Return [x, y] of the center of cell containing provided text 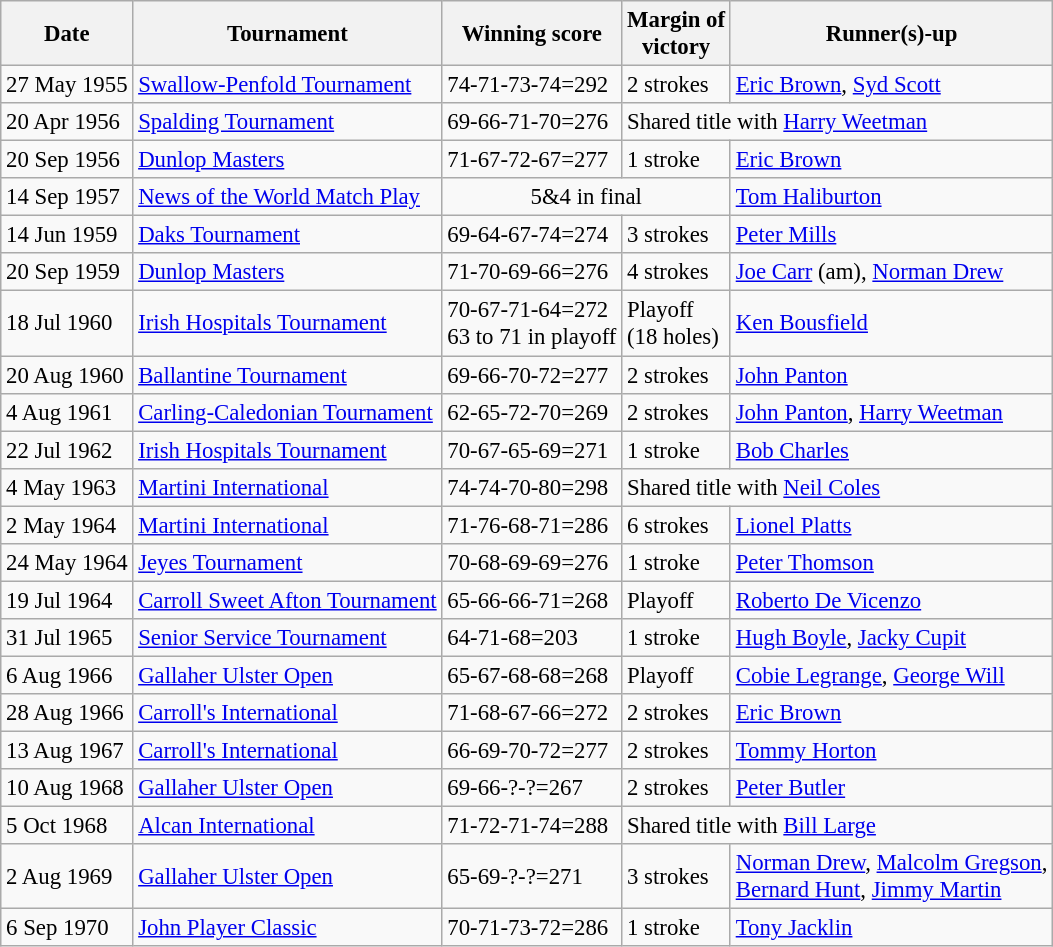
Peter Mills [891, 235]
10 Aug 1968 [67, 788]
5&4 in final [586, 197]
Alcan International [288, 826]
Joe Carr (am), Norman Drew [891, 273]
Eric Brown, Syd Scott [891, 85]
24 May 1964 [67, 563]
Norman Drew, Malcolm Gregson, Bernard Hunt, Jimmy Martin [891, 876]
71-68-67-66=272 [532, 713]
Bob Charles [891, 450]
Daks Tournament [288, 235]
John Panton, Harry Weetman [891, 412]
News of the World Match Play [288, 197]
69-66-71-70=276 [532, 122]
Ballantine Tournament [288, 375]
19 Jul 1964 [67, 600]
22 Jul 1962 [67, 450]
14 Jun 1959 [67, 235]
Peter Butler [891, 788]
Swallow-Penfold Tournament [288, 85]
2 May 1964 [67, 525]
Hugh Boyle, Jacky Cupit [891, 638]
31 Jul 1965 [67, 638]
71-72-71-74=288 [532, 826]
20 Sep 1959 [67, 273]
Carling-Caledonian Tournament [288, 412]
6 Sep 1970 [67, 928]
65-69-?-?=271 [532, 876]
Roberto De Vicenzo [891, 600]
Playoff(18 holes) [676, 324]
74-71-73-74=292 [532, 85]
74-74-70-80=298 [532, 487]
70-71-73-72=286 [532, 928]
Winning score [532, 34]
Cobie Legrange, George Will [891, 675]
27 May 1955 [67, 85]
65-67-68-68=268 [532, 675]
Shared title with Neil Coles [838, 487]
18 Jul 1960 [67, 324]
4 Aug 1961 [67, 412]
70-67-71-64=27263 to 71 in playoff [532, 324]
4 strokes [676, 273]
62-65-72-70=269 [532, 412]
2 Aug 1969 [67, 876]
69-64-67-74=274 [532, 235]
Shared title with Bill Large [838, 826]
20 Aug 1960 [67, 375]
6 Aug 1966 [67, 675]
14 Sep 1957 [67, 197]
69-66-?-?=267 [532, 788]
20 Sep 1956 [67, 160]
71-67-72-67=277 [532, 160]
Senior Service Tournament [288, 638]
65-66-66-71=268 [532, 600]
John Panton [891, 375]
Ken Bousfield [891, 324]
4 May 1963 [67, 487]
5 Oct 1968 [67, 826]
70-68-69-69=276 [532, 563]
Tom Haliburton [891, 197]
Date [67, 34]
20 Apr 1956 [67, 122]
Margin ofvictory [676, 34]
Carroll Sweet Afton Tournament [288, 600]
64-71-68=203 [532, 638]
Tournament [288, 34]
Tommy Horton [891, 751]
John Player Classic [288, 928]
Peter Thomson [891, 563]
Lionel Platts [891, 525]
Jeyes Tournament [288, 563]
28 Aug 1966 [67, 713]
6 strokes [676, 525]
Spalding Tournament [288, 122]
71-76-68-71=286 [532, 525]
71-70-69-66=276 [532, 273]
13 Aug 1967 [67, 751]
Runner(s)-up [891, 34]
Shared title with Harry Weetman [838, 122]
66-69-70-72=277 [532, 751]
70-67-65-69=271 [532, 450]
Tony Jacklin [891, 928]
69-66-70-72=277 [532, 375]
